Output the [X, Y] coordinate of the center of the cell containing the given text.  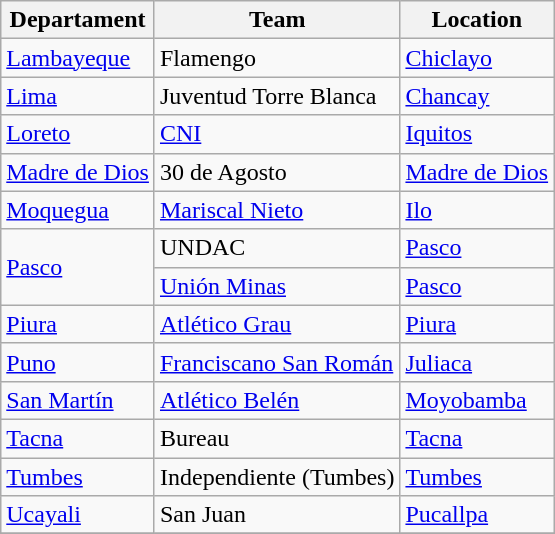
CNI [276, 134]
Moquegua [78, 210]
30 de Agosto [276, 172]
Ilo [477, 210]
Independiente (Tumbes) [276, 477]
Team [276, 20]
UNDAC [276, 248]
Chancay [477, 96]
Bureau [276, 438]
Chiclayo [477, 58]
Departament [78, 20]
Pucallpa [477, 515]
Franciscano San Román [276, 362]
Atlético Grau [276, 324]
Puno [78, 362]
Atlético Belén [276, 400]
San Juan [276, 515]
Moyobamba [477, 400]
Iquitos [477, 134]
Juliaca [477, 362]
Ucayali [78, 515]
Flamengo [276, 58]
Loreto [78, 134]
Mariscal Nieto [276, 210]
Lambayeque [78, 58]
Juventud Torre Blanca [276, 96]
San Martín [78, 400]
Location [477, 20]
Unión Minas [276, 286]
Lima [78, 96]
